Find where the given text appears and provide that cell's center as (x, y) coordinate. 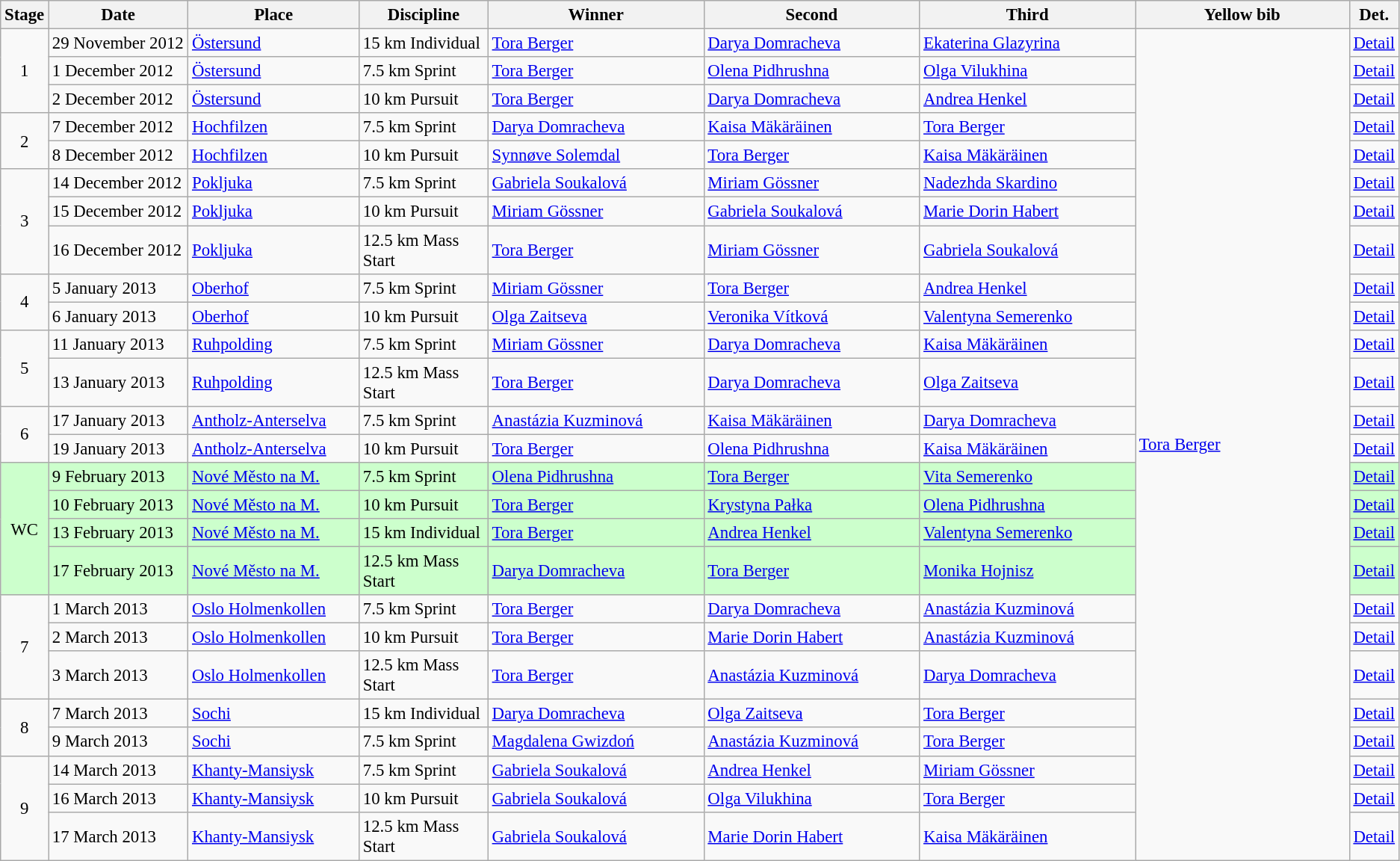
17 March 2013 (118, 836)
7 (25, 647)
19 January 2013 (118, 448)
6 (25, 435)
Synnøve Solemdal (596, 155)
7 March 2013 (118, 714)
Nadezhda Skardino (1028, 183)
17 January 2013 (118, 421)
16 March 2013 (118, 798)
1 (25, 72)
13 February 2013 (118, 533)
29 November 2012 (118, 43)
1 March 2013 (118, 609)
5 (25, 368)
Second (811, 15)
9 (25, 808)
17 February 2013 (118, 571)
8 (25, 728)
13 January 2013 (118, 383)
10 February 2013 (118, 504)
WC (25, 529)
11 January 2013 (118, 344)
Monika Hojnisz (1028, 571)
5 January 2013 (118, 288)
Veronika Vítková (811, 316)
9 March 2013 (118, 742)
2 December 2012 (118, 99)
9 February 2013 (118, 477)
3 March 2013 (118, 676)
1 December 2012 (118, 71)
6 January 2013 (118, 316)
Vita Semerenko (1028, 477)
4 (25, 302)
Discipline (424, 15)
Place (273, 15)
Magdalena Gwizdoń (596, 742)
Krystyna Pałka (811, 504)
16 December 2012 (118, 250)
Date (118, 15)
Ekaterina Glazyrina (1028, 43)
Det. (1374, 15)
Third (1028, 15)
14 March 2013 (118, 770)
7 December 2012 (118, 127)
14 December 2012 (118, 183)
3 (25, 221)
2 (25, 141)
15 December 2012 (118, 212)
Yellow bib (1243, 15)
Winner (596, 15)
2 March 2013 (118, 638)
8 December 2012 (118, 155)
Stage (25, 15)
